Pinpoint the cell where the given text exists, returning its (X, Y) midpoint coordinate. 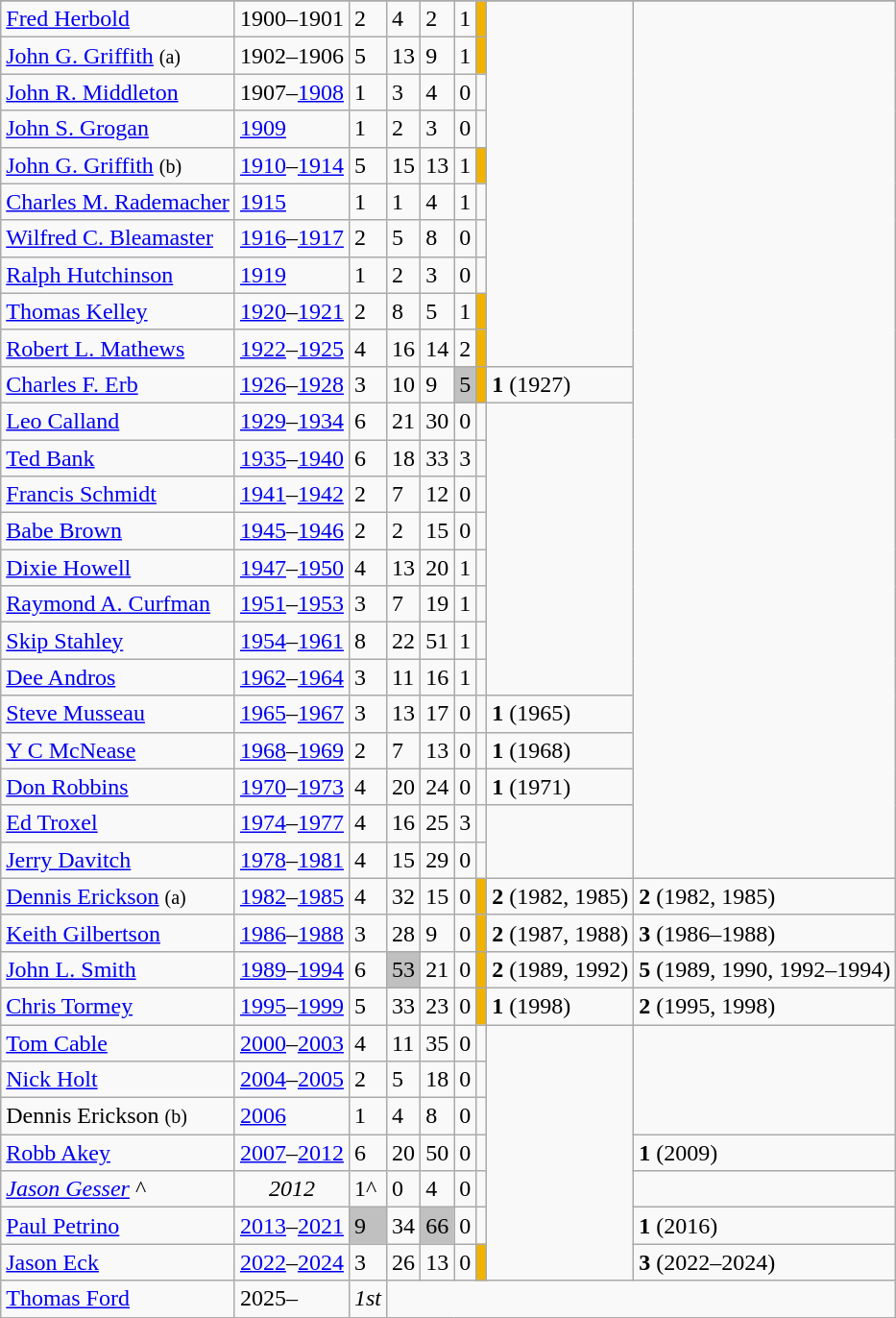
51 (438, 641)
2007–2012 (292, 1153)
1951–1953 (292, 604)
1 (1968) (561, 750)
John S. Grogan (118, 129)
Steve Musseau (118, 714)
Chris Tormey (118, 1006)
1941–1942 (292, 495)
1907–1908 (292, 92)
1995–1999 (292, 1006)
2 (1989, 1992) (561, 969)
1 (1998) (561, 1006)
Babe Brown (118, 531)
1909 (292, 129)
2000–2003 (292, 1042)
26 (403, 1262)
John L. Smith (118, 969)
1926–1928 (292, 384)
Jason Eck (118, 1262)
Tom Cable (118, 1042)
Charles M. Rademacher (118, 202)
2025– (292, 1299)
28 (403, 933)
2004–2005 (292, 1080)
Dennis Erickson (b) (118, 1116)
1986–1988 (292, 933)
Robert L. Mathews (118, 348)
1970–1973 (292, 787)
12 (438, 495)
35 (438, 1042)
1935–1940 (292, 458)
1 (2016) (764, 1226)
1929–1934 (292, 421)
Dennis Erickson (a) (118, 896)
Wilfred C. Bleamaster (118, 238)
1982–1985 (292, 896)
1968–1969 (292, 750)
32 (403, 896)
1978–1981 (292, 860)
23 (438, 1006)
Skip Stahley (118, 641)
Paul Petrino (118, 1226)
25 (438, 823)
Leo Calland (118, 421)
Y C McNease (118, 750)
John R. Middleton (118, 92)
1945–1946 (292, 531)
1 (1927) (561, 384)
John G. Griffith (b) (118, 165)
1 (1965) (561, 714)
50 (438, 1153)
66 (438, 1226)
Ralph Hutchinson (118, 275)
Francis Schmidt (118, 495)
1965–1967 (292, 714)
1954–1961 (292, 641)
17 (438, 714)
1st (367, 1299)
2013–2021 (292, 1226)
Fred Herbold (118, 19)
Ted Bank (118, 458)
22 (403, 641)
14 (438, 348)
1974–1977 (292, 823)
30 (438, 421)
John G. Griffith (a) (118, 56)
1916–1917 (292, 238)
3 (2022–2024) (764, 1262)
2 (1987, 1988) (561, 933)
10 (403, 384)
1910–1914 (292, 165)
Raymond A. Curfman (118, 604)
Dixie Howell (118, 568)
1902–1906 (292, 56)
Don Robbins (118, 787)
Thomas Ford (118, 1299)
1 (1971) (561, 787)
1922–1925 (292, 348)
Dee Andros (118, 677)
1919 (292, 275)
1920–1921 (292, 311)
1915 (292, 202)
Robb Akey (118, 1153)
19 (438, 604)
53 (403, 969)
Nick Holt (118, 1080)
1962–1964 (292, 677)
24 (438, 787)
5 (1989, 1990, 1992–1994) (764, 969)
1 (2009) (764, 1153)
29 (438, 860)
1947–1950 (292, 568)
Jerry Davitch (118, 860)
34 (403, 1226)
2006 (292, 1116)
1989–1994 (292, 969)
Thomas Kelley (118, 311)
2012 (292, 1189)
2022–2024 (292, 1262)
Charles F. Erb (118, 384)
3 (1986–1988) (764, 933)
1^ (367, 1189)
Jason Gesser ^ (118, 1189)
Keith Gilbertson (118, 933)
2 (1995, 1998) (764, 1006)
1900–1901 (292, 19)
Ed Troxel (118, 823)
